Provide the [x, y] coordinate of the cell's center where the given text is located.  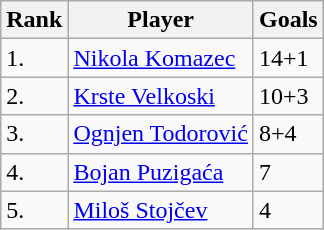
7 [288, 172]
14+1 [288, 58]
Rank [34, 20]
1. [34, 58]
Krste Velkoski [161, 96]
8+4 [288, 134]
Player [161, 20]
3. [34, 134]
10+3 [288, 96]
Miloš Stojčev [161, 210]
Nikola Komazec [161, 58]
5. [34, 210]
4. [34, 172]
4 [288, 210]
Goals [288, 20]
Ognjen Todorović [161, 134]
Bojan Puzigaća [161, 172]
2. [34, 96]
